For the text-containing cell, return its midpoint in [X, Y] coordinate format. 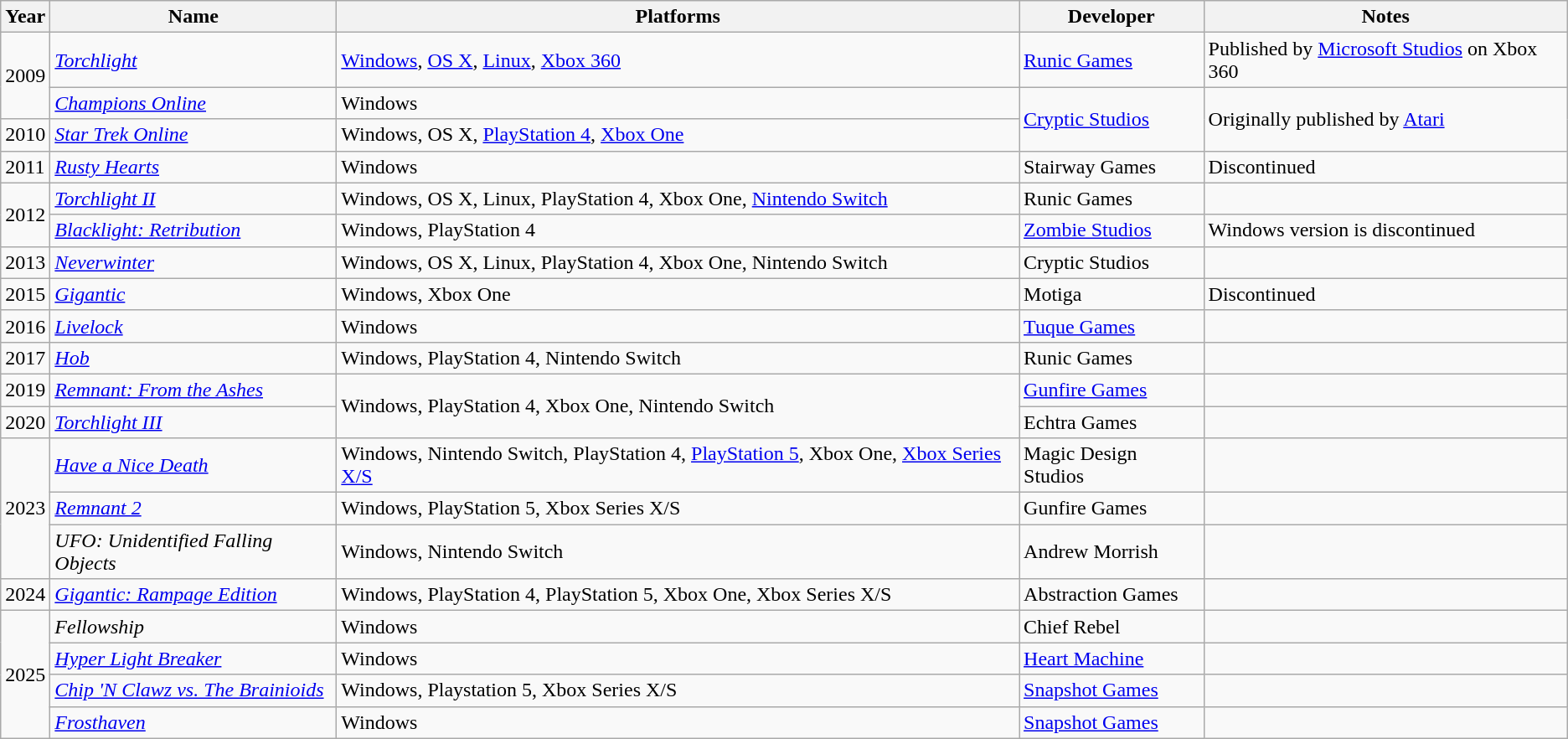
Windows, OS X, PlayStation 4, Xbox One [678, 135]
Name [193, 17]
Torchlight III [193, 421]
Windows, Nintendo Switch [678, 551]
Gigantic [193, 294]
Tuque Games [1112, 326]
Windows, PlayStation 5, Xbox Series X/S [678, 509]
2015 [25, 294]
Windows, PlayStation 4, PlayStation 5, Xbox One, Xbox Series X/S [678, 595]
Frosthaven [193, 722]
Originally published by Atari [1385, 119]
Andrew Morrish [1112, 551]
Year [25, 17]
Torchlight II [193, 199]
Windows, Playstation 5, Xbox Series X/S [678, 690]
Champions Online [193, 103]
Windows, Xbox One [678, 294]
UFO: Unidentified Falling Objects [193, 551]
Windows version is discontinued [1385, 230]
2016 [25, 326]
Motiga [1112, 294]
2024 [25, 595]
Platforms [678, 17]
Stairway Games [1112, 167]
2010 [25, 135]
Neverwinter [193, 262]
Torchlight [193, 60]
2017 [25, 358]
Remnant: From the Ashes [193, 390]
Echtra Games [1112, 421]
2019 [25, 390]
Magic Design Studios [1112, 466]
Windows, PlayStation 4, Nintendo Switch [678, 358]
Developer [1112, 17]
Notes [1385, 17]
Published by Microsoft Studios on Xbox 360 [1385, 60]
Livelock [193, 326]
2012 [25, 214]
2011 [25, 167]
Remnant 2 [193, 509]
Have a Nice Death [193, 466]
2013 [25, 262]
2023 [25, 509]
Windows, OS X, Linux, Xbox 360 [678, 60]
Hob [193, 358]
Windows, PlayStation 4, Xbox One, Nintendo Switch [678, 406]
Windows, PlayStation 4 [678, 230]
Windows, Nintendo Switch, PlayStation 4, PlayStation 5, Xbox One, Xbox Series X/S [678, 466]
Heart Machine [1112, 659]
Zombie Studios [1112, 230]
Abstraction Games [1112, 595]
Chief Rebel [1112, 627]
Rusty Hearts [193, 167]
Star Trek Online [193, 135]
Gigantic: Rampage Edition [193, 595]
Chip 'N Clawz vs. The Brainioids [193, 690]
Fellowship [193, 627]
Hyper Light Breaker [193, 659]
Blacklight: Retribution [193, 230]
2025 [25, 674]
2009 [25, 75]
2020 [25, 421]
